Return the (X, Y) coordinate for the center point of the cell that contains the specified text.  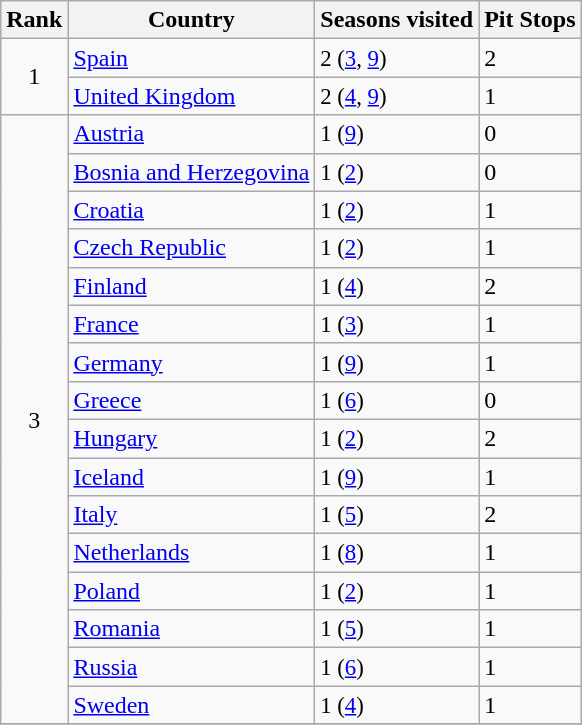
Czech Republic (192, 248)
United Kingdom (192, 96)
Finland (192, 286)
Netherlands (192, 553)
Seasons visited (397, 20)
Italy (192, 515)
Croatia (192, 210)
Spain (192, 58)
Austria (192, 134)
Romania (192, 629)
Poland (192, 591)
Iceland (192, 477)
3 (34, 420)
Hungary (192, 438)
Greece (192, 400)
1 (3) (397, 324)
Russia (192, 667)
2 (4, 9) (397, 96)
1 (8) (397, 553)
Pit Stops (530, 20)
France (192, 324)
2 (3, 9) (397, 58)
Rank (34, 20)
Sweden (192, 705)
Germany (192, 362)
Bosnia and Herzegovina (192, 172)
Country (192, 20)
